Search for the cell housing the specified text and yield its [x, y] center coordinate. 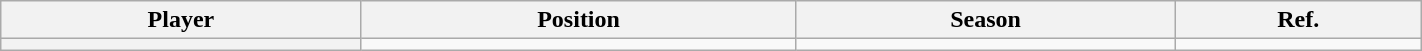
Player [181, 20]
Season [986, 20]
Position [578, 20]
Ref. [1298, 20]
